For the text-containing cell, return its midpoint in (X, Y) coordinate format. 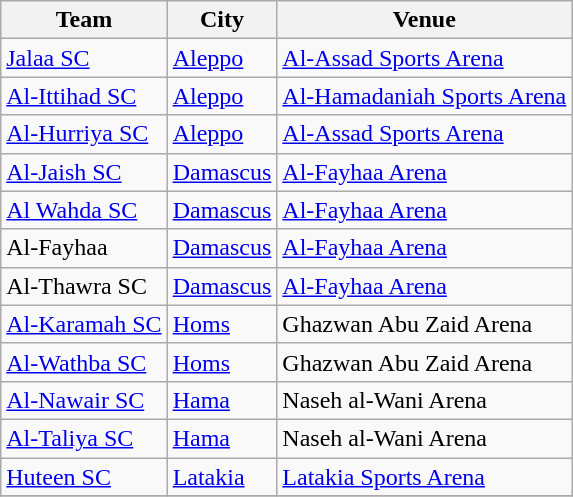
Al-Taliya SC (84, 438)
Al-Hamadaniah Sports Arena (424, 96)
Al-Thawra SC (84, 286)
Huteen SC (84, 477)
Venue (424, 20)
Al-Hurriya SC (84, 134)
Al-Fayhaa (84, 248)
Al-Karamah SC (84, 324)
Al-Jaish SC (84, 172)
Team (84, 20)
Latakia Sports Arena (424, 477)
Jalaa SC (84, 58)
Al-Nawair SC (84, 400)
City (222, 20)
Al Wahda SC (84, 210)
Al-Ittihad SC (84, 96)
Al-Wathba SC (84, 362)
Latakia (222, 477)
